Identify which cell holds the provided text, then report its [X, Y] central coordinate. 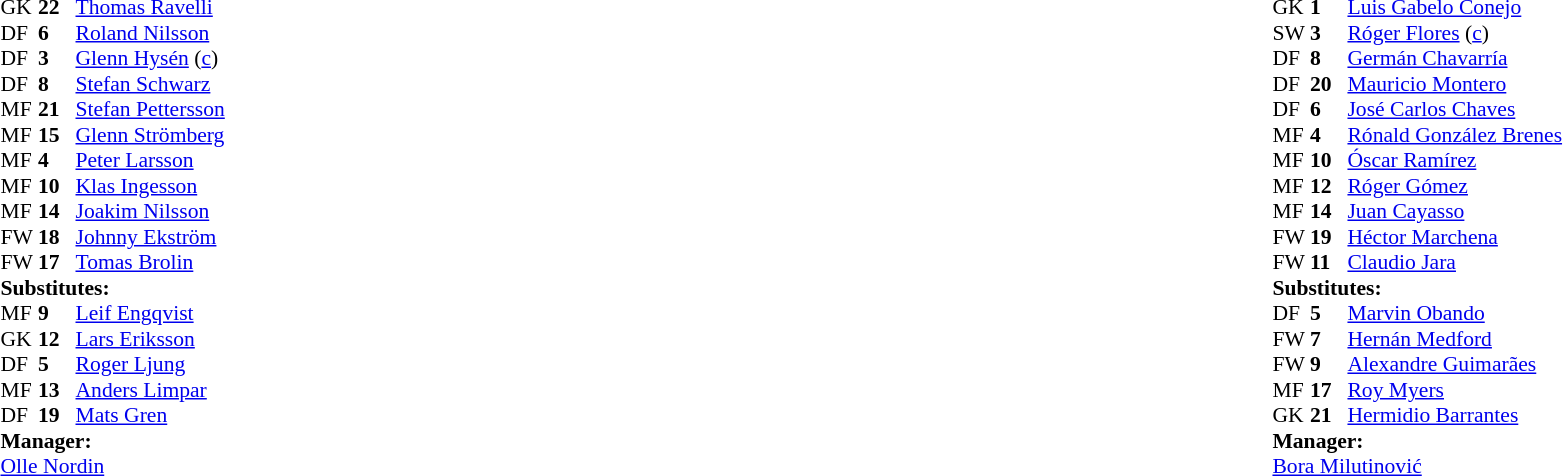
Lars Eriksson [150, 339]
Peter Larsson [150, 161]
18 [57, 237]
Hermidio Barrantes [1454, 415]
Tomas Brolin [150, 263]
Mats Gren [150, 415]
Juan Cayasso [1454, 211]
Roy Myers [1454, 390]
Róger Flores (c) [1454, 33]
7 [1329, 339]
Joakim Nilsson [150, 211]
SW [1291, 33]
13 [57, 390]
Anders Limpar [150, 390]
Glenn Strömberg [150, 135]
Róger Gómez [1454, 186]
Klas Ingesson [150, 186]
Alexandre Guimarães [1454, 365]
Marvin Obando [1454, 313]
Stefan Pettersson [150, 109]
José Carlos Chaves [1454, 109]
Claudio Jara [1454, 263]
Stefan Schwarz [150, 84]
Glenn Hysén (c) [150, 59]
15 [57, 135]
Roland Nilsson [150, 33]
Leif Engqvist [150, 313]
Germán Chavarría [1454, 59]
Héctor Marchena [1454, 237]
Johnny Ekström [150, 237]
Mauricio Montero [1454, 84]
20 [1329, 84]
Roger Ljung [150, 365]
Óscar Ramírez [1454, 161]
11 [1329, 263]
Rónald González Brenes [1454, 135]
Hernán Medford [1454, 339]
